Output the (x, y) coordinate of the center of the cell containing the given text.  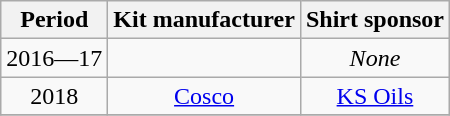
Kit manufacturer (204, 20)
KS Oils (374, 96)
Shirt sponsor (374, 20)
None (374, 58)
Cosco (204, 96)
2018 (54, 96)
2016—17 (54, 58)
Period (54, 20)
